Output the [X, Y] coordinate of the center of the cell containing the given text.  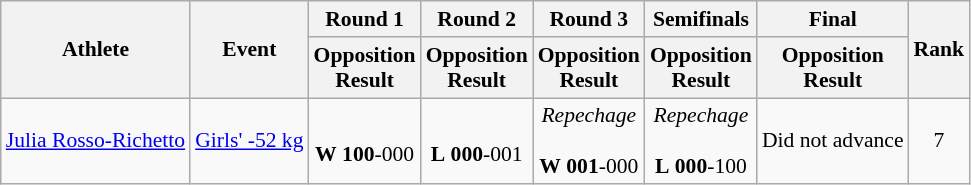
Round 1 [365, 19]
Rank [940, 50]
Repechage L 000-100 [701, 142]
Event [249, 50]
L 000-001 [477, 142]
Semifinals [701, 19]
Round 2 [477, 19]
W 100-000 [365, 142]
Final [833, 19]
7 [940, 142]
Did not advance [833, 142]
Repechage W 001-000 [589, 142]
Julia Rosso-Richetto [96, 142]
Round 3 [589, 19]
Athlete [96, 50]
Girls' -52 kg [249, 142]
